Output the [x, y] coordinate of the center of the cell containing the given text.  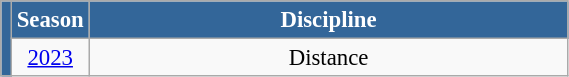
Discipline [328, 20]
Distance [328, 58]
2023 [50, 58]
Season [50, 20]
